Search for the cell housing the specified text and yield its [X, Y] center coordinate. 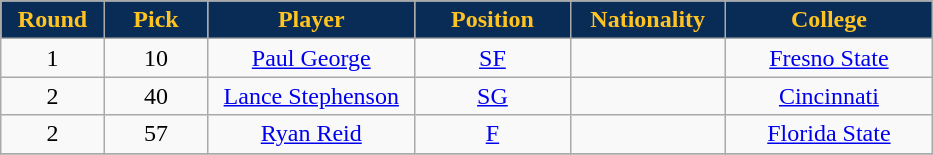
SG [492, 96]
SF [492, 58]
F [492, 134]
Pick [156, 20]
College [828, 20]
Nationality [648, 20]
40 [156, 96]
Player [312, 20]
57 [156, 134]
Ryan Reid [312, 134]
Position [492, 20]
Florida State [828, 134]
1 [53, 58]
Round [53, 20]
10 [156, 58]
Fresno State [828, 58]
Cincinnati [828, 96]
Paul George [312, 58]
Lance Stephenson [312, 96]
